For the text-containing cell, return its midpoint in [x, y] coordinate format. 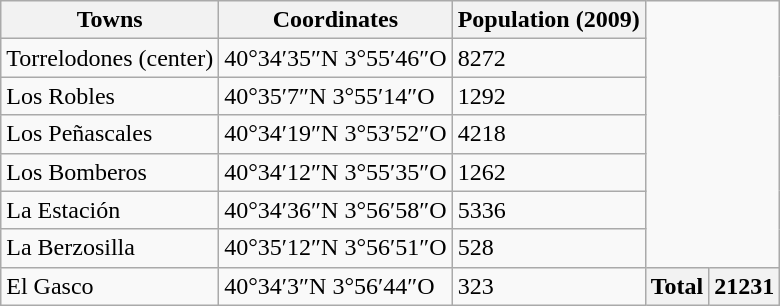
5336 [548, 210]
8272 [548, 58]
Torrelodones (center) [110, 58]
40°34′12″N 3°55′35″O [336, 172]
Coordinates [336, 20]
1262 [548, 172]
1292 [548, 96]
40°34′19″N 3°53′52″O [336, 134]
21231 [744, 286]
40°34′35″N 3°55′46″O [336, 58]
Total [677, 286]
40°35′12″N 3°56′51″O [336, 248]
La Estación [110, 210]
528 [548, 248]
La Berzosilla [110, 248]
Los Bomberos [110, 172]
40°35′7″N 3°55′14″O [336, 96]
40°34′3″N 3°56′44″O [336, 286]
Towns [110, 20]
40°34′36″N 3°56′58″O [336, 210]
Los Peñascales [110, 134]
Los Robles [110, 96]
323 [548, 286]
4218 [548, 134]
Population (2009) [548, 20]
El Gasco [110, 286]
